Extract the (x, y) coordinate from the center of the cell holding the provided text.  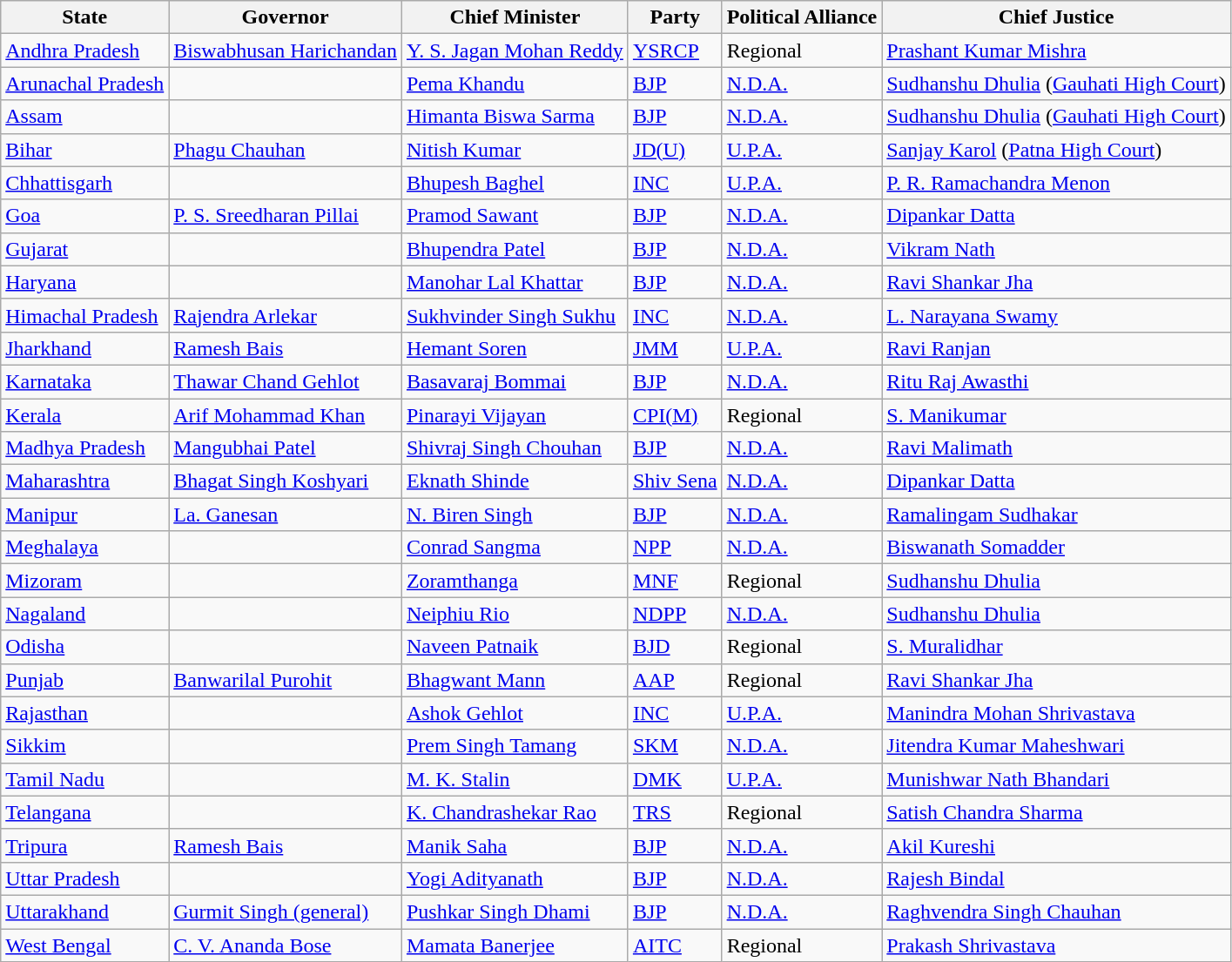
Satish Chandra Sharma (1056, 812)
Conrad Sangma (515, 548)
AITC (675, 945)
Arunachal Pradesh (85, 84)
Bhagwant Mann (515, 680)
Goa (85, 216)
Shivraj Singh Chouhan (515, 448)
Ashok Gehlot (515, 713)
Odisha (85, 647)
S. Muralidhar (1056, 647)
Mamata Banerjee (515, 945)
Bhupesh Baghel (515, 183)
Vikram Nath (1056, 249)
Jharkhand (85, 348)
SKM (675, 746)
Uttar Pradesh (85, 878)
Telangana (85, 812)
Prashant Kumar Mishra (1056, 50)
La. Ganesan (286, 515)
Ritu Raj Awasthi (1056, 381)
West Bengal (85, 945)
Tripura (85, 845)
Yogi Adityanath (515, 878)
Y. S. Jagan Mohan Reddy (515, 50)
Neiphiu Rio (515, 614)
Bhagat Singh Koshyari (286, 481)
Sukhvinder Singh Sukhu (515, 315)
Zoramthanga (515, 581)
Biswanath Somadder (1056, 548)
Manindra Mohan Shrivastava (1056, 713)
Mangubhai Patel (286, 448)
Rajendra Arlekar (286, 315)
Gujarat (85, 249)
Sikkim (85, 746)
C. V. Ananda Bose (286, 945)
Mizoram (85, 581)
Gurmit Singh (general) (286, 912)
Uttarakhand (85, 912)
Pushkar Singh Dhami (515, 912)
P. R. Ramachandra Menon (1056, 183)
Bhupendra Patel (515, 249)
JMM (675, 348)
Eknath Shinde (515, 481)
Madhya Pradesh (85, 448)
BJD (675, 647)
P. S. Sreedharan Pillai (286, 216)
AAP (675, 680)
Chief Justice (1056, 17)
Haryana (85, 282)
Assam (85, 117)
Himachal Pradesh (85, 315)
Political Alliance (802, 17)
JD(U) (675, 150)
Naveen Patnaik (515, 647)
DMK (675, 779)
Karnataka (85, 381)
Governor (286, 17)
Munishwar Nath Bhandari (1056, 779)
Pinarayi Vijayan (515, 415)
Manohar Lal Khattar (515, 282)
MNF (675, 581)
Party (675, 17)
Prakash Shrivastava (1056, 945)
Akil Kureshi (1056, 845)
Bihar (85, 150)
Andhra Pradesh (85, 50)
Manik Saha (515, 845)
Phagu Chauhan (286, 150)
NPP (675, 548)
Ravi Malimath (1056, 448)
Jitendra Kumar Maheshwari (1056, 746)
Nitish Kumar (515, 150)
Biswabhusan Harichandan (286, 50)
Hemant Soren (515, 348)
Shiv Sena (675, 481)
N. Biren Singh (515, 515)
Raghvendra Singh Chauhan (1056, 912)
Thawar Chand Gehlot (286, 381)
Chief Minister (515, 17)
L. Narayana Swamy (1056, 315)
Meghalaya (85, 548)
S. Manikumar (1056, 415)
Ravi Ranjan (1056, 348)
State (85, 17)
NDPP (675, 614)
Prem Singh Tamang (515, 746)
TRS (675, 812)
Nagaland (85, 614)
CPI(M) (675, 415)
Chhattisgarh (85, 183)
Ramalingam Sudhakar (1056, 515)
YSRCP (675, 50)
Rajasthan (85, 713)
Arif Mohammad Khan (286, 415)
Punjab (85, 680)
Manipur (85, 515)
Banwarilal Purohit (286, 680)
M. K. Stalin (515, 779)
Tamil Nadu (85, 779)
Sanjay Karol (Patna High Court) (1056, 150)
Himanta Biswa Sarma (515, 117)
Basavaraj Bommai (515, 381)
Pramod Sawant (515, 216)
Maharashtra (85, 481)
Pema Khandu (515, 84)
Kerala (85, 415)
Rajesh Bindal (1056, 878)
K. Chandrashekar Rao (515, 812)
